Return the [X, Y] coordinate for the center point of the cell that contains the specified text.  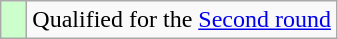
Qualified for the Second round [182, 20]
